For the text-containing cell, return its midpoint in (x, y) coordinate format. 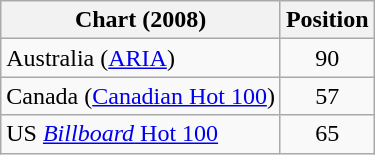
90 (327, 58)
65 (327, 134)
Canada (Canadian Hot 100) (141, 96)
Position (327, 20)
Australia (ARIA) (141, 58)
US Billboard Hot 100 (141, 134)
57 (327, 96)
Chart (2008) (141, 20)
